Detect which cell encompasses the target text, then output its [X, Y] center coordinate. 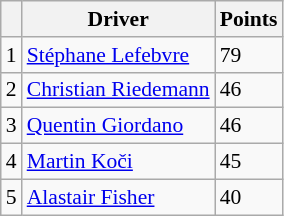
40 [249, 197]
2 [12, 90]
45 [249, 162]
4 [12, 162]
5 [12, 197]
Quentin Giordano [118, 126]
1 [12, 55]
Christian Riedemann [118, 90]
Points [249, 19]
3 [12, 126]
79 [249, 55]
Stéphane Lefebvre [118, 55]
Alastair Fisher [118, 197]
Martin Koči [118, 162]
Driver [118, 19]
